Provide the (x, y) coordinate of the cell's center where the given text is located.  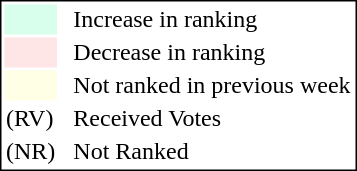
(NR) (30, 151)
Decrease in ranking (212, 53)
Increase in ranking (212, 19)
(RV) (30, 119)
Received Votes (212, 119)
Not ranked in previous week (212, 85)
Not Ranked (212, 151)
